From the cell containing the given text, extract its center point as (X, Y) coordinate. 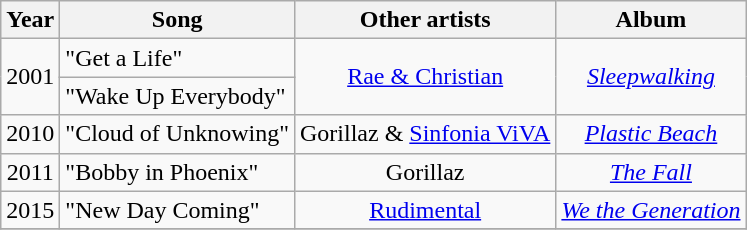
Album (651, 20)
2011 (30, 172)
Gorillaz (424, 172)
Sleepwalking (651, 77)
"Cloud of Unknowing" (178, 134)
"New Day Coming" (178, 210)
Other artists (424, 20)
2010 (30, 134)
Gorillaz & Sinfonia ViVA (424, 134)
Rudimental (424, 210)
Song (178, 20)
Year (30, 20)
"Get a Life" (178, 58)
2001 (30, 77)
The Fall (651, 172)
Plastic Beach (651, 134)
"Bobby in Phoenix" (178, 172)
We the Generation (651, 210)
"Wake Up Everybody" (178, 96)
2015 (30, 210)
Rae & Christian (424, 77)
